Identify which cell holds the provided text, then report its [X, Y] central coordinate. 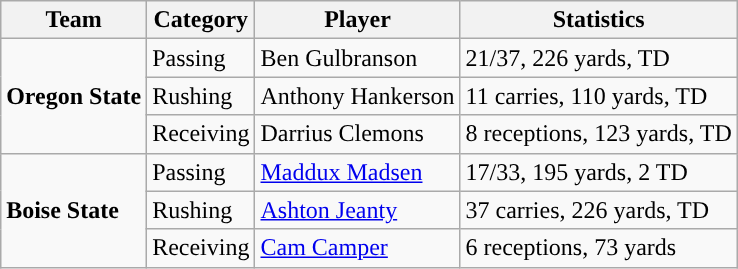
Statistics [598, 20]
17/33, 195 yards, 2 TD [598, 172]
Boise State [74, 210]
Cam Camper [358, 248]
8 receptions, 123 yards, TD [598, 134]
6 receptions, 73 yards [598, 248]
Team [74, 20]
Oregon State [74, 96]
Category [201, 20]
Player [358, 20]
Anthony Hankerson [358, 96]
Maddux Madsen [358, 172]
21/37, 226 yards, TD [598, 58]
11 carries, 110 yards, TD [598, 96]
Darrius Clemons [358, 134]
Ashton Jeanty [358, 210]
Ben Gulbranson [358, 58]
37 carries, 226 yards, TD [598, 210]
